From the cell containing the given text, extract its center point as [x, y] coordinate. 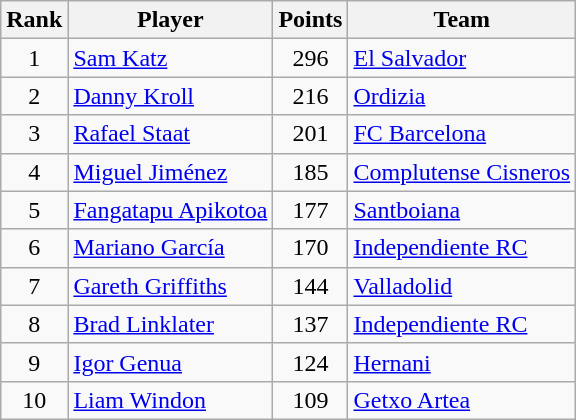
296 [310, 58]
Rank [34, 20]
5 [34, 210]
216 [310, 96]
Hernani [462, 362]
124 [310, 362]
El Salvador [462, 58]
8 [34, 324]
Rafael Staat [170, 134]
185 [310, 172]
1 [34, 58]
Getxo Artea [462, 400]
Player [170, 20]
Gareth Griffiths [170, 286]
Sam Katz [170, 58]
Valladolid [462, 286]
9 [34, 362]
7 [34, 286]
10 [34, 400]
Complutense Cisneros [462, 172]
Miguel Jiménez [170, 172]
Igor Genua [170, 362]
Team [462, 20]
170 [310, 248]
201 [310, 134]
Santboiana [462, 210]
6 [34, 248]
Ordizia [462, 96]
Liam Windon [170, 400]
144 [310, 286]
Danny Kroll [170, 96]
2 [34, 96]
FC Barcelona [462, 134]
4 [34, 172]
Brad Linklater [170, 324]
177 [310, 210]
109 [310, 400]
3 [34, 134]
137 [310, 324]
Fangatapu Apikotoa [170, 210]
Points [310, 20]
Mariano García [170, 248]
